Detect which cell encompasses the target text, then output its (x, y) center coordinate. 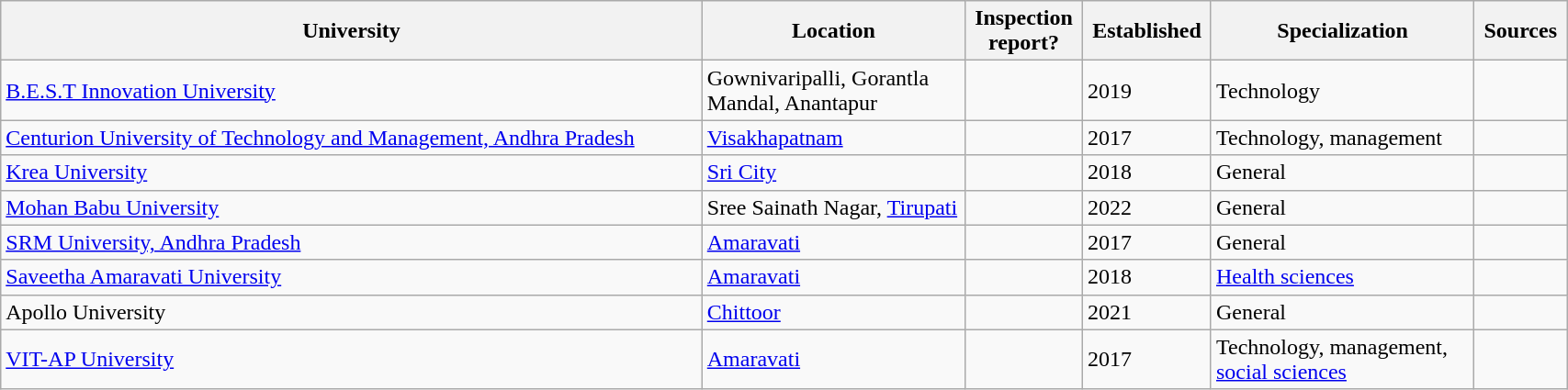
2019 (1147, 90)
Technology (1342, 90)
Specialization (1342, 31)
Technology, management, social sciences (1342, 360)
Sri City (833, 173)
VIT-AP University (352, 360)
Gownivaripalli, Gorantla Mandal, Anantapur (833, 90)
SRM University, Andhra Pradesh (352, 242)
Location (833, 31)
Visakhapatnam (833, 138)
2022 (1147, 207)
Mohan Babu University (352, 207)
Centurion University of Technology and Management, Andhra Pradesh (352, 138)
Inspection report? (1024, 31)
Apollo University (352, 312)
Established (1147, 31)
Krea University (352, 173)
Saveetha Amaravati University (352, 277)
Technology, management (1342, 138)
Chittoor (833, 312)
Sources (1521, 31)
University (352, 31)
Sree Sainath Nagar, Tirupati (833, 207)
Health sciences (1342, 277)
B.E.S.T Innovation University (352, 90)
2021 (1147, 312)
